Scan for the cell matching the given text and deliver its (X, Y) coordinate at center. 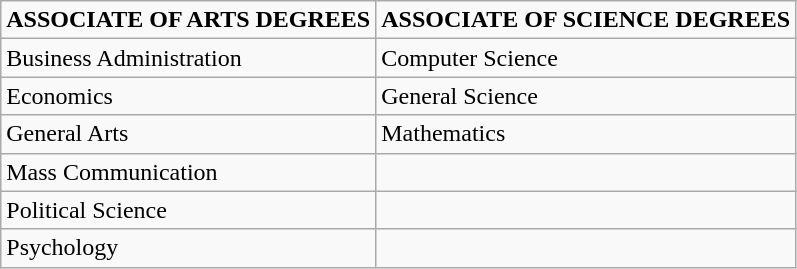
Computer Science (586, 58)
General Arts (188, 134)
General Science (586, 96)
Mathematics (586, 134)
Political Science (188, 210)
ASSOCIATE OF ARTS DEGREES (188, 20)
Mass Communication (188, 172)
ASSOCIATE OF SCIENCE DEGREES (586, 20)
Psychology (188, 248)
Business Administration (188, 58)
Economics (188, 96)
